Search for the cell housing the specified text and yield its [x, y] center coordinate. 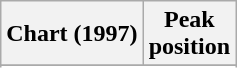
Chart (1997) [72, 34]
Peakposition [189, 34]
